Capture the cell that displays the provided text and extract its (x, y) central coordinate. 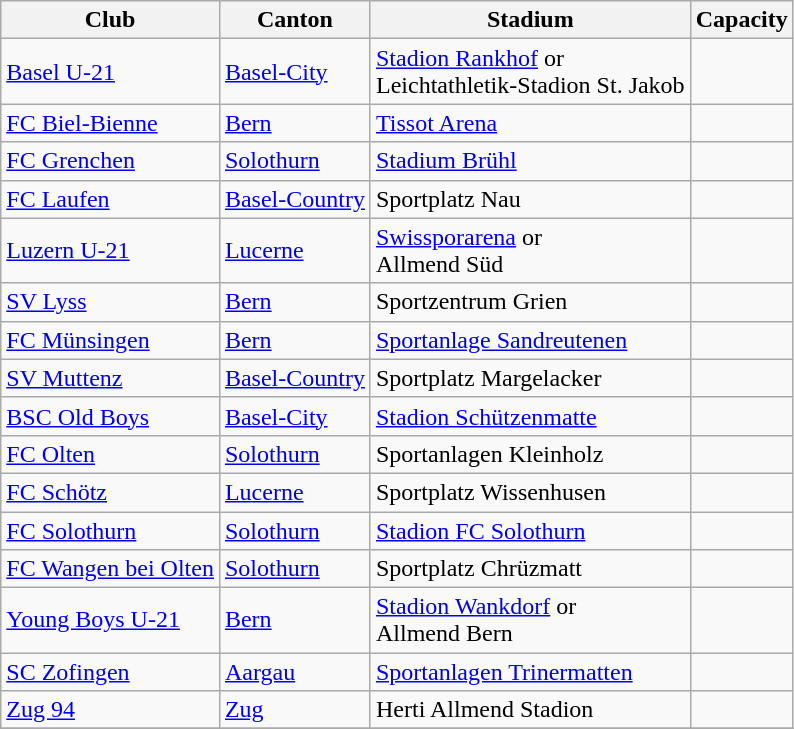
FC Solothurn (110, 531)
FC Münsingen (110, 340)
FC Laufen (110, 199)
Stadium Brühl (530, 161)
FC Wangen bei Olten (110, 569)
Sportplatz Chrüzmatt (530, 569)
Luzern U-21 (110, 250)
Capacity (742, 20)
FC Olten (110, 454)
BSC Old Boys (110, 416)
Stadion Rankhof orLeichtathletik-Stadion St. Jakob (530, 72)
Club (110, 20)
Stadium (530, 20)
FC Schötz (110, 492)
SV Lyss (110, 302)
Tissot Arena (530, 123)
Sportplatz Margelacker (530, 378)
Sportanlage Sandreutenen (530, 340)
Basel U-21 (110, 72)
SV Muttenz (110, 378)
Young Boys U-21 (110, 620)
Zug 94 (110, 710)
SC Zofingen (110, 672)
Zug (294, 710)
Sportanlagen Kleinholz (530, 454)
FC Biel-Bienne (110, 123)
Sportplatz Wissenhusen (530, 492)
Stadion Schützenmatte (530, 416)
Herti Allmend Stadion (530, 710)
Stadion FC Solothurn (530, 531)
Swissporarena orAllmend Süd (530, 250)
Sportanlagen Trinermatten (530, 672)
FC Grenchen (110, 161)
Sportzentrum Grien (530, 302)
Aargau (294, 672)
Canton (294, 20)
Stadion Wankdorf orAllmend Bern (530, 620)
Sportplatz Nau (530, 199)
